Pinpoint the cell where the given text exists, returning its [x, y] midpoint coordinate. 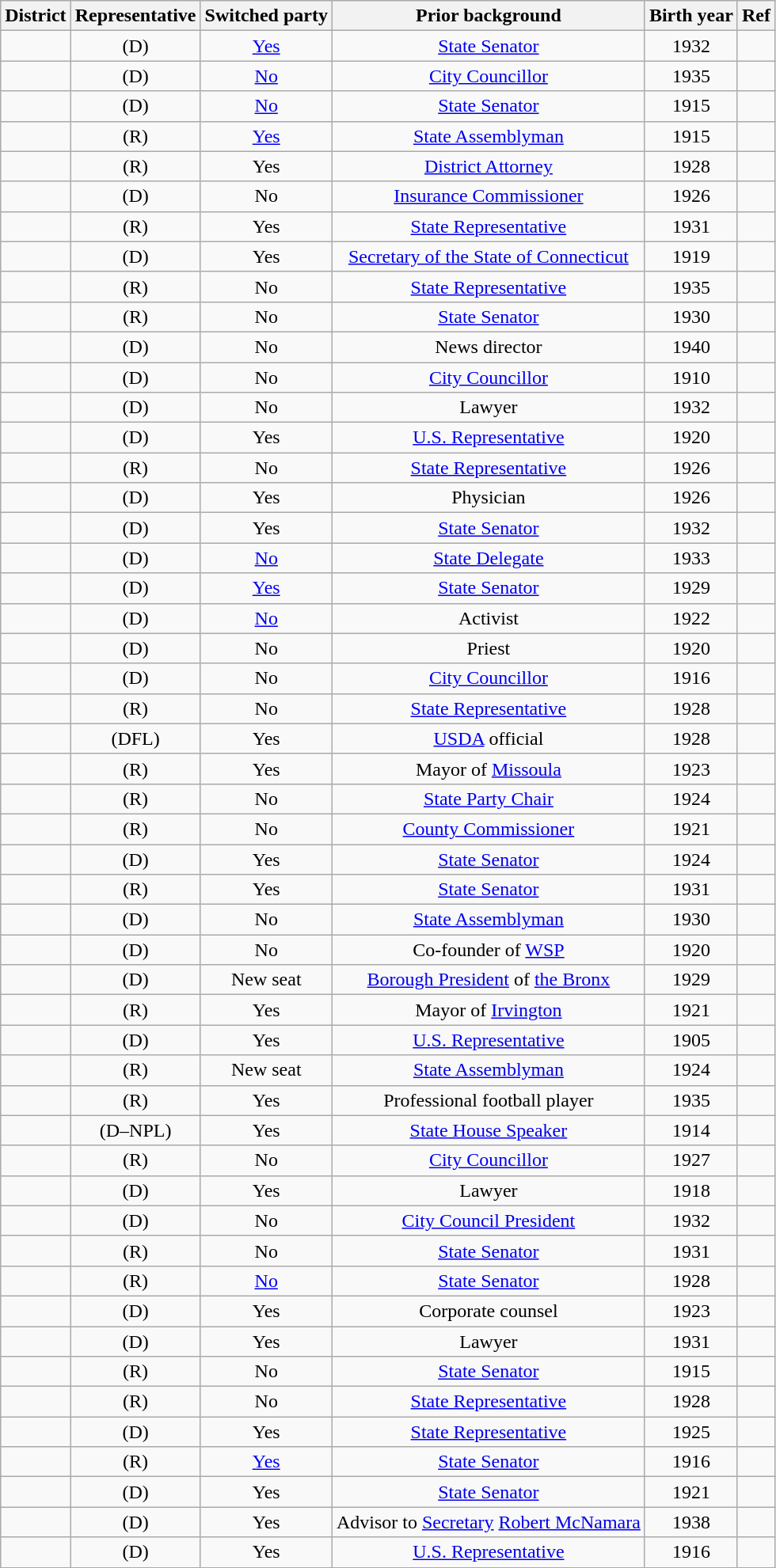
Co-founder of WSP [488, 950]
Insurance Commissioner [488, 196]
Professional football player [488, 1100]
1933 [690, 558]
State House Speaker [488, 1130]
State Party Chair [488, 799]
1938 [690, 1522]
1922 [690, 618]
News director [488, 347]
District [36, 16]
Ref [755, 16]
Birth year [690, 16]
Mayor of Missoula [488, 769]
1927 [690, 1160]
1914 [690, 1130]
(DFL) [135, 738]
Borough President of the Bronx [488, 980]
Advisor to Secretary Robert McNamara [488, 1522]
Switched party [266, 16]
Priest [488, 648]
City Council President [488, 1221]
Corporate counsel [488, 1311]
Prior background [488, 16]
Mayor of Irvington [488, 1010]
(D–NPL) [135, 1130]
1910 [690, 378]
USDA official [488, 738]
1925 [690, 1432]
Secretary of the State of Connecticut [488, 256]
1905 [690, 1040]
County Commissioner [488, 829]
1919 [690, 256]
Representative [135, 16]
Physician [488, 498]
State Delegate [488, 558]
District Attorney [488, 166]
1940 [690, 347]
1918 [690, 1190]
Activist [488, 618]
